Provide the [x, y] coordinate of the cell's center where the given text is located.  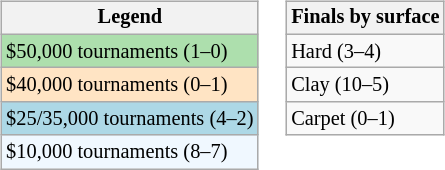
Carpet (0–1) [365, 119]
$50,000 tournaments (1–0) [130, 51]
$40,000 tournaments (0–1) [130, 85]
Legend [130, 18]
Clay (10–5) [365, 85]
Finals by surface [365, 18]
Hard (3–4) [365, 51]
$25/35,000 tournaments (4–2) [130, 119]
$10,000 tournaments (8–7) [130, 152]
